Detect which cell encompasses the target text, then output its (X, Y) center coordinate. 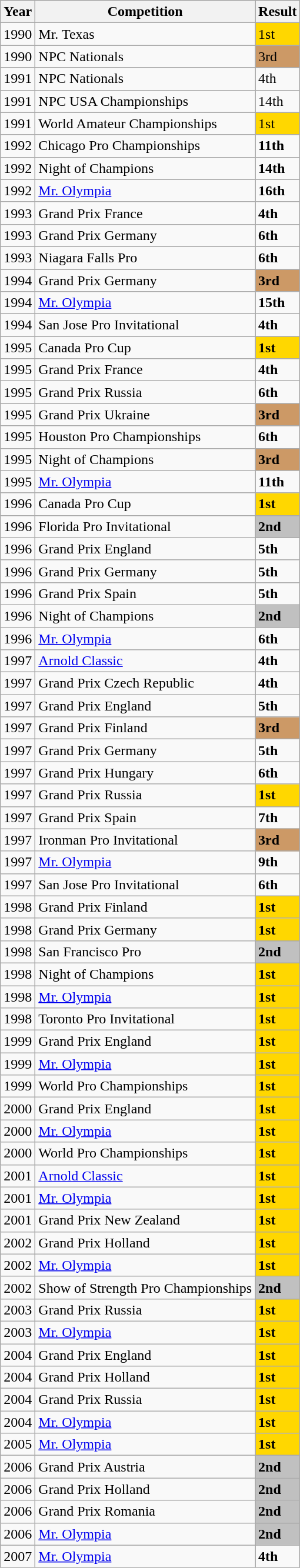
Year (18, 12)
Niagara Falls Pro (145, 258)
15th (278, 303)
Grand Prix New Zealand (145, 1220)
Ironman Pro Invitational (145, 840)
2007 (18, 1556)
Show of Strength Pro Championships (145, 1287)
Grand Prix Austria (145, 1467)
9th (278, 862)
San Francisco Pro (145, 952)
Grand Prix Ukraine (145, 415)
16th (278, 191)
Competition (145, 12)
Result (278, 12)
NPC USA Championships (145, 101)
Grand Prix Romania (145, 1512)
Houston Pro Championships (145, 437)
Grand Prix Czech Republic (145, 683)
Toronto Pro Invitational (145, 1019)
7th (278, 818)
2005 (18, 1444)
Mr. Texas (145, 34)
Grand Prix Hungary (145, 773)
World Amateur Championships (145, 124)
Florida Pro Invitational (145, 526)
Chicago Pro Championships (145, 146)
